Detect which cell encompasses the target text, then output its (x, y) center coordinate. 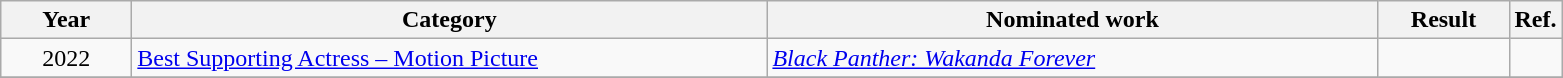
Ref. (1536, 20)
Best Supporting Actress – Motion Picture (450, 58)
Year (66, 20)
Black Panther: Wakanda Forever (1072, 58)
Nominated work (1072, 20)
Category (450, 20)
2022 (66, 58)
Result (1444, 20)
